Return [x, y] of the center of cell containing provided text 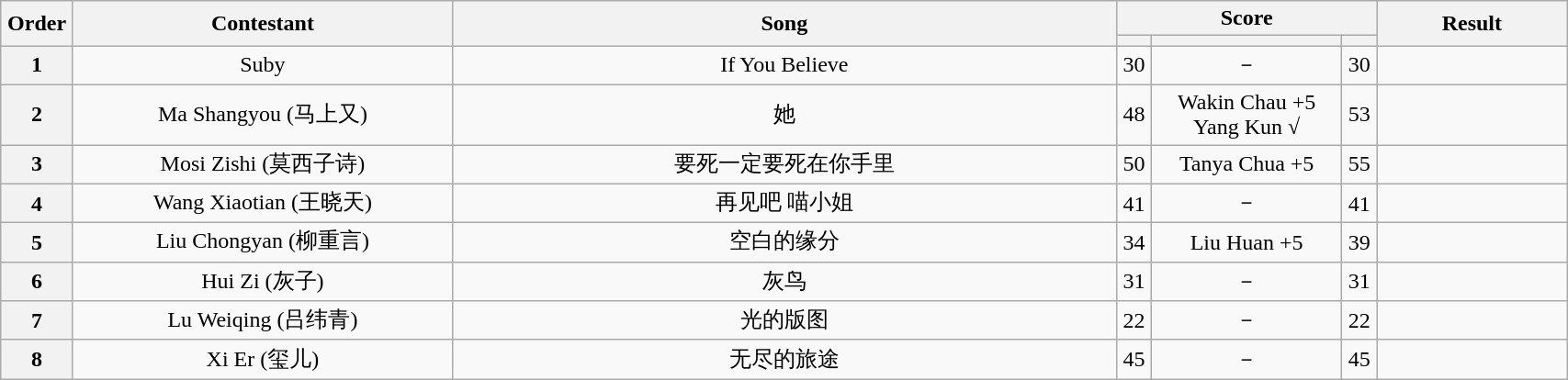
Wakin Chau +5Yang Kun √ [1247, 114]
3 [37, 165]
她 [784, 114]
39 [1359, 242]
34 [1134, 242]
Liu Chongyan (柳重言) [263, 242]
Score [1247, 18]
光的版图 [784, 321]
要死一定要死在你手里 [784, 165]
再见吧 喵小姐 [784, 204]
8 [37, 360]
Order [37, 24]
Song [784, 24]
Tanya Chua +5 [1247, 165]
Xi Er (玺儿) [263, 360]
55 [1359, 165]
If You Believe [784, 66]
Liu Huan +5 [1247, 242]
Wang Xiaotian (王晓天) [263, 204]
Hui Zi (灰子) [263, 281]
7 [37, 321]
Ma Shangyou (马上又) [263, 114]
1 [37, 66]
灰鸟 [784, 281]
6 [37, 281]
53 [1359, 114]
Result [1472, 24]
Suby [263, 66]
50 [1134, 165]
5 [37, 242]
Lu Weiqing (吕纬青) [263, 321]
Mosi Zishi (莫西子诗) [263, 165]
无尽的旅途 [784, 360]
Contestant [263, 24]
空白的缘分 [784, 242]
48 [1134, 114]
4 [37, 204]
2 [37, 114]
